Identify which cell holds the provided text, then report its [x, y] central coordinate. 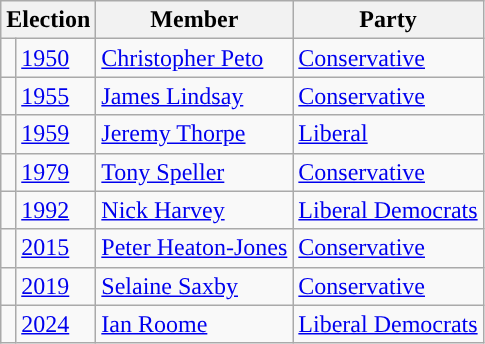
Ian Roome [194, 324]
James Lindsay [194, 96]
1955 [56, 96]
1992 [56, 210]
2015 [56, 248]
1979 [56, 172]
1950 [56, 58]
Peter Heaton-Jones [194, 248]
Liberal [388, 134]
1959 [56, 134]
Selaine Saxby [194, 286]
Jeremy Thorpe [194, 134]
2024 [56, 324]
2019 [56, 286]
Party [388, 20]
Election [48, 20]
Tony Speller [194, 172]
Member [194, 20]
Christopher Peto [194, 58]
Nick Harvey [194, 210]
